Scan for the cell matching the given text and deliver its [X, Y] coordinate at center. 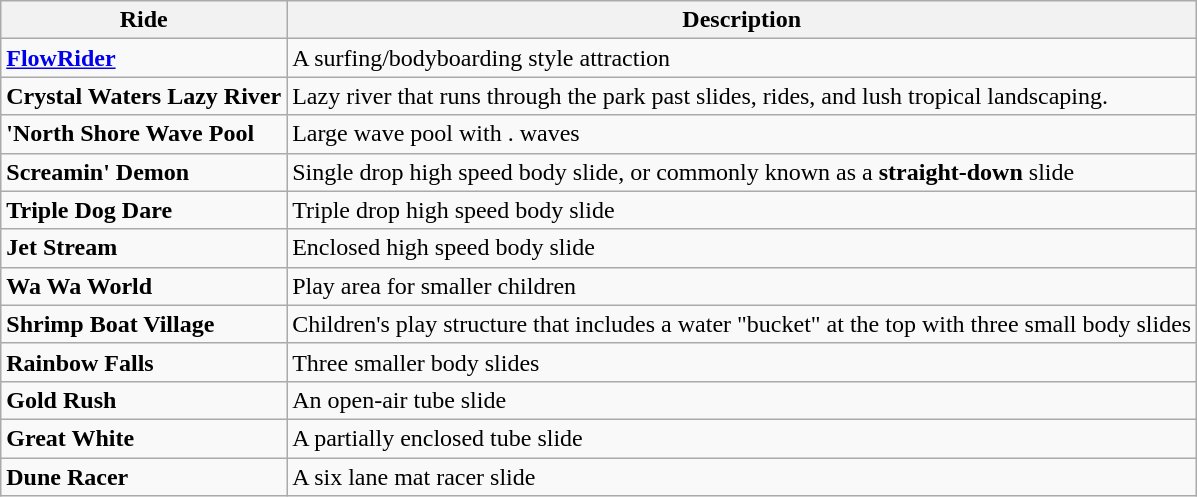
Screamin' Demon [144, 172]
Dune Racer [144, 477]
'North Shore Wave Pool [144, 134]
A six lane mat racer slide [742, 477]
Large wave pool with . waves [742, 134]
Gold Rush [144, 400]
Shrimp Boat Village [144, 324]
Jet Stream [144, 248]
FlowRider [144, 58]
A surfing/bodyboarding style attraction [742, 58]
Description [742, 20]
Triple Dog Dare [144, 210]
An open-air tube slide [742, 400]
A partially enclosed tube slide [742, 438]
Crystal Waters Lazy River [144, 96]
Enclosed high speed body slide [742, 248]
Wa Wa World [144, 286]
Single drop high speed body slide, or commonly known as a straight-down slide [742, 172]
Triple drop high speed body slide [742, 210]
Ride [144, 20]
Rainbow Falls [144, 362]
Children's play structure that includes a water "bucket" at the top with three small body slides [742, 324]
Lazy river that runs through the park past slides, rides, and lush tropical landscaping. [742, 96]
Great White [144, 438]
Three smaller body slides [742, 362]
Play area for smaller children [742, 286]
